Identify which cell holds the provided text, then report its [x, y] central coordinate. 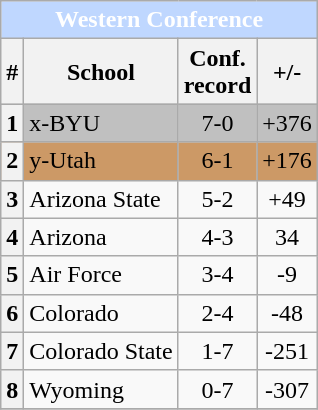
Western Conference [160, 20]
+176 [288, 161]
3-4 [218, 275]
4-3 [218, 237]
2-4 [218, 313]
34 [288, 237]
Arizona State [101, 199]
Arizona [101, 237]
Air Force [101, 275]
+/- [288, 72]
5-2 [218, 199]
6 [12, 313]
Wyoming [101, 389]
-251 [288, 351]
6-1 [218, 161]
-307 [288, 389]
7 [12, 351]
# [12, 72]
2 [12, 161]
+49 [288, 199]
3 [12, 199]
y-Utah [101, 161]
x-BYU [101, 123]
1-7 [218, 351]
+376 [288, 123]
8 [12, 389]
1 [12, 123]
4 [12, 237]
Colorado State [101, 351]
5 [12, 275]
Colorado [101, 313]
-9 [288, 275]
School [101, 72]
Conf. record [218, 72]
-48 [288, 313]
0-7 [218, 389]
7-0 [218, 123]
